Identify which cell holds the provided text, then report its [X, Y] central coordinate. 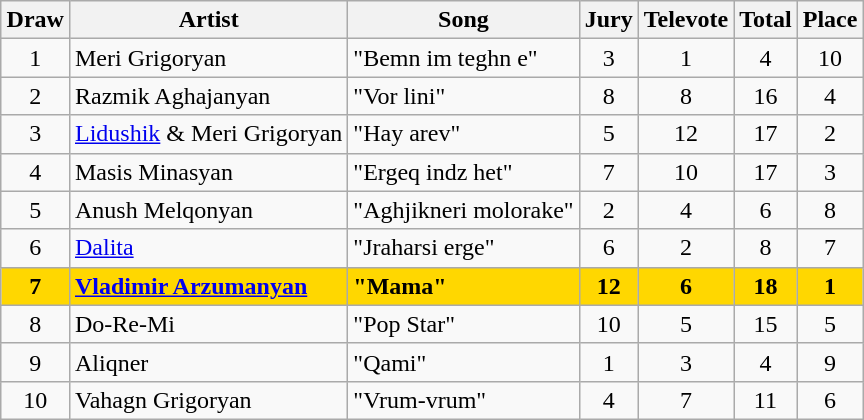
"Ergeq indz het" [464, 172]
Aliqner [208, 362]
"Hay arev" [464, 134]
Do-Re-Mi [208, 324]
Total [766, 20]
Song [464, 20]
"Vor lini" [464, 96]
Dalita [208, 248]
"Jraharsi erge" [464, 248]
"Aghjikneri molorake" [464, 210]
18 [766, 286]
"Qami" [464, 362]
Anush Melqonyan [208, 210]
15 [766, 324]
Jury [608, 20]
Televote [686, 20]
16 [766, 96]
"Bemn im teghn e" [464, 58]
Masis Minasyan [208, 172]
Vladimir Arzumanyan [208, 286]
"Pop Star" [464, 324]
Artist [208, 20]
Lidushik & Meri Grigoryan [208, 134]
Razmik Aghajanyan [208, 96]
"Vrum-vrum" [464, 400]
Place [830, 20]
Vahagn Grigoryan [208, 400]
"Mama" [464, 286]
11 [766, 400]
Draw [35, 20]
Meri Grigoryan [208, 58]
